Identify which cell holds the provided text, then report its [X, Y] central coordinate. 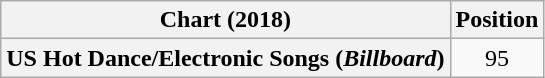
Position [497, 20]
Chart (2018) [226, 20]
95 [497, 58]
US Hot Dance/Electronic Songs (Billboard) [226, 58]
